Determine the (X, Y) coordinate at the center of the cell enclosing the given text.  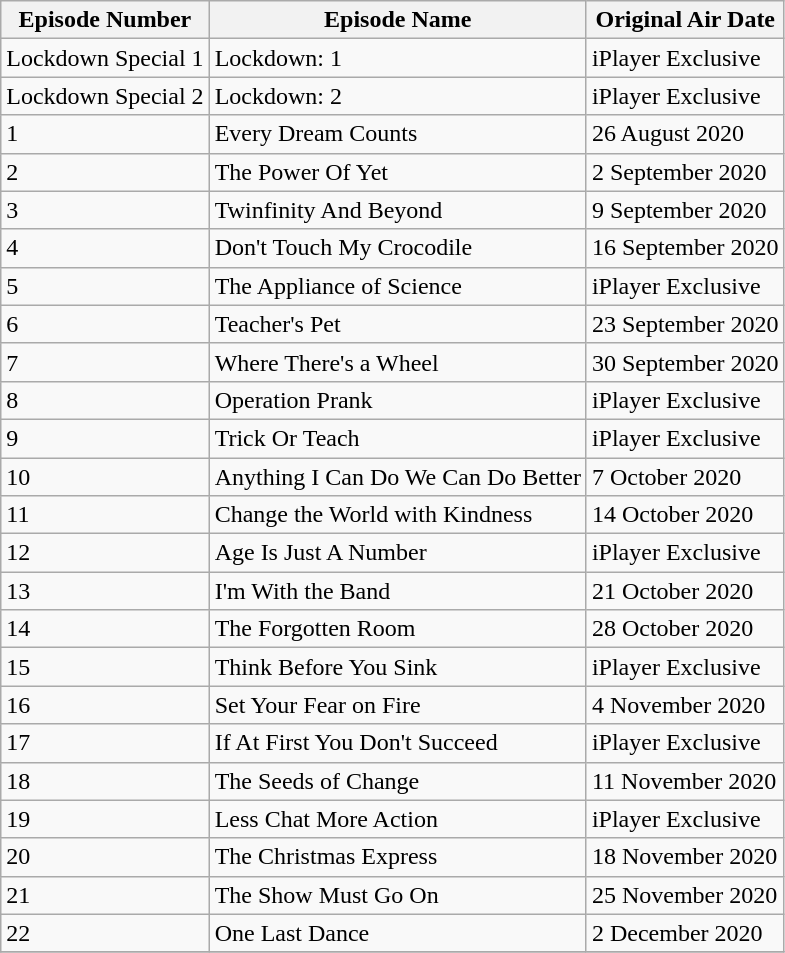
18 (105, 781)
16 (105, 705)
Operation Prank (398, 400)
13 (105, 591)
Set Your Fear on Fire (398, 705)
Age Is Just A Number (398, 553)
Episode Number (105, 20)
28 October 2020 (685, 629)
11 (105, 515)
22 (105, 933)
Anything I Can Do We Can Do Better (398, 477)
One Last Dance (398, 933)
9 (105, 438)
8 (105, 400)
21 (105, 895)
The Seeds of Change (398, 781)
Lockdown: 2 (398, 96)
16 September 2020 (685, 248)
Less Chat More Action (398, 819)
Twinfinity And Beyond (398, 210)
14 (105, 629)
19 (105, 819)
The Appliance of Science (398, 286)
Lockdown: 1 (398, 58)
I'm With the Band (398, 591)
5 (105, 286)
3 (105, 210)
18 November 2020 (685, 857)
21 October 2020 (685, 591)
26 August 2020 (685, 134)
20 (105, 857)
The Show Must Go On (398, 895)
11 November 2020 (685, 781)
1 (105, 134)
23 September 2020 (685, 324)
Where There's a Wheel (398, 362)
7 October 2020 (685, 477)
14 October 2020 (685, 515)
25 November 2020 (685, 895)
Every Dream Counts (398, 134)
Change the World with Kindness (398, 515)
10 (105, 477)
The Forgotten Room (398, 629)
15 (105, 667)
7 (105, 362)
Episode Name (398, 20)
30 September 2020 (685, 362)
4 November 2020 (685, 705)
Original Air Date (685, 20)
2 September 2020 (685, 172)
12 (105, 553)
2 December 2020 (685, 933)
Don't Touch My Crocodile (398, 248)
The Power Of Yet (398, 172)
4 (105, 248)
If At First You Don't Succeed (398, 743)
Lockdown Special 1 (105, 58)
9 September 2020 (685, 210)
6 (105, 324)
Think Before You Sink (398, 667)
The Christmas Express (398, 857)
Lockdown Special 2 (105, 96)
Teacher's Pet (398, 324)
17 (105, 743)
2 (105, 172)
Trick Or Teach (398, 438)
